Find where the given text appears and provide that cell's center as (X, Y) coordinate. 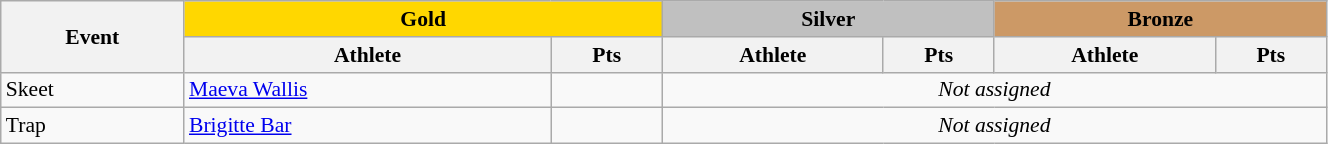
Skeet (92, 90)
Trap (92, 126)
Event (92, 36)
Bronze (1160, 19)
Silver (828, 19)
Maeva Wallis (368, 90)
Gold (423, 19)
Brigitte Bar (368, 126)
